From the cell containing the given text, extract its center point as [x, y] coordinate. 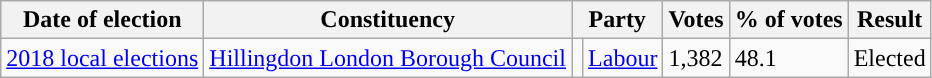
48.1 [788, 58]
1,382 [696, 58]
Hillingdon London Borough Council [388, 58]
Party [618, 20]
Constituency [388, 20]
2018 local elections [102, 58]
% of votes [788, 20]
Result [890, 20]
Date of election [102, 20]
Votes [696, 20]
Elected [890, 58]
Labour [623, 58]
